Search for the cell housing the specified text and yield its [x, y] center coordinate. 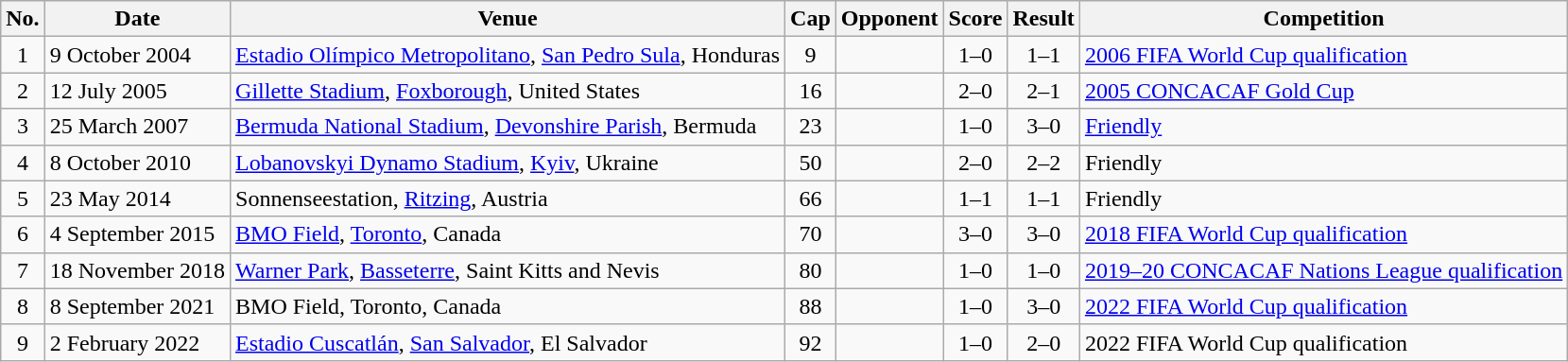
50 [811, 163]
8 [23, 306]
Estadio Olímpico Metropolitano, San Pedro Sula, Honduras [508, 55]
Warner Park, Basseterre, Saint Kitts and Nevis [508, 270]
2–1 [1043, 91]
Bermuda National Stadium, Devonshire Parish, Bermuda [508, 127]
70 [811, 234]
23 May 2014 [137, 198]
18 November 2018 [137, 270]
16 [811, 91]
2005 CONCACAF Gold Cup [1323, 91]
Estadio Cuscatlán, San Salvador, El Salvador [508, 342]
5 [23, 198]
Score [975, 19]
88 [811, 306]
Gillette Stadium, Foxborough, United States [508, 91]
2018 FIFA World Cup qualification [1323, 234]
8 September 2021 [137, 306]
9 October 2004 [137, 55]
2 February 2022 [137, 342]
Sonnenseestation, Ritzing, Austria [508, 198]
25 March 2007 [137, 127]
6 [23, 234]
12 July 2005 [137, 91]
8 October 2010 [137, 163]
2019–20 CONCACAF Nations League qualification [1323, 270]
23 [811, 127]
4 September 2015 [137, 234]
7 [23, 270]
92 [811, 342]
Cap [811, 19]
Result [1043, 19]
Venue [508, 19]
66 [811, 198]
3 [23, 127]
No. [23, 19]
Opponent [889, 19]
2006 FIFA World Cup qualification [1323, 55]
4 [23, 163]
80 [811, 270]
2 [23, 91]
1 [23, 55]
Lobanovskyi Dynamo Stadium, Kyiv, Ukraine [508, 163]
Date [137, 19]
Competition [1323, 19]
2–2 [1043, 163]
